Find where the given text appears and provide that cell's center as (X, Y) coordinate. 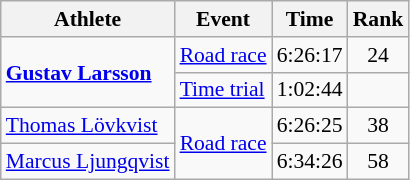
Time trial (224, 90)
24 (378, 55)
Event (224, 19)
Gustav Larsson (88, 72)
38 (378, 126)
Athlete (88, 19)
6:26:17 (310, 55)
Time (310, 19)
6:26:25 (310, 126)
Thomas Lövkvist (88, 126)
Rank (378, 19)
Marcus Ljungqvist (88, 162)
58 (378, 162)
6:34:26 (310, 162)
1:02:44 (310, 90)
